For the text-containing cell, return its midpoint in (x, y) coordinate format. 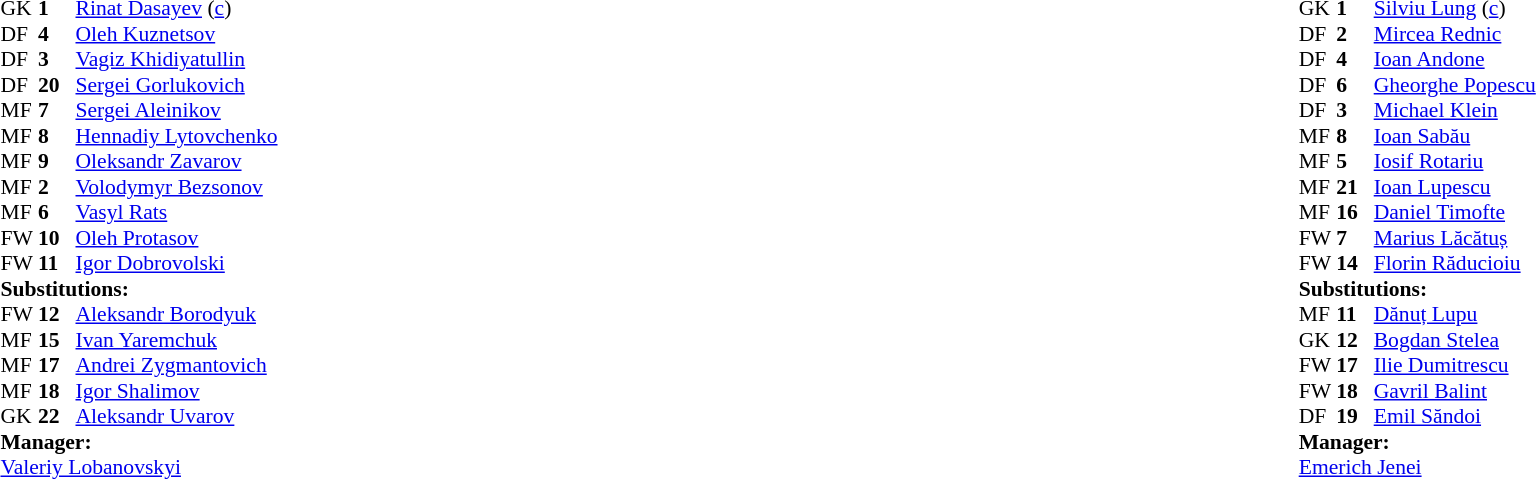
Iosif Rotariu (1455, 161)
Vagiz Khidiyatullin (177, 59)
Igor Shalimov (177, 391)
22 (57, 417)
Gheorghe Popescu (1455, 85)
Dănuț Lupu (1455, 315)
Oleksandr Zavarov (177, 161)
Ioan Sabău (1455, 136)
Ivan Yaremchuk (177, 340)
Oleh Protasov (177, 238)
Ioan Lupescu (1455, 187)
Florin Răducioiu (1455, 263)
16 (1355, 213)
Ioan Andone (1455, 59)
10 (57, 238)
15 (57, 340)
Michael Klein (1455, 111)
Volodymyr Bezsonov (177, 187)
Vasyl Rats (177, 213)
Aleksandr Borodyuk (177, 315)
Ilie Dumitrescu (1455, 365)
5 (1355, 161)
Daniel Timofte (1455, 213)
Mircea Rednic (1455, 34)
Igor Dobrovolski (177, 263)
Aleksandr Uvarov (177, 417)
9 (57, 161)
Marius Lăcătuș (1455, 238)
Oleh Kuznetsov (177, 34)
20 (57, 85)
Emil Săndoi (1455, 417)
Sergei Gorlukovich (177, 85)
Bogdan Stelea (1455, 340)
21 (1355, 187)
Hennadiy Lytovchenko (177, 136)
Sergei Aleinikov (177, 111)
Gavril Balint (1455, 391)
14 (1355, 263)
19 (1355, 417)
Andrei Zygmantovich (177, 365)
